Detect which cell encompasses the target text, then output its [X, Y] center coordinate. 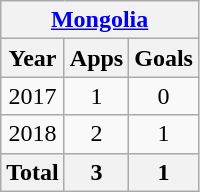
3 [96, 172]
Year [33, 58]
Apps [96, 58]
2018 [33, 134]
2 [96, 134]
0 [164, 96]
Total [33, 172]
Goals [164, 58]
2017 [33, 96]
Mongolia [100, 20]
